From the cell containing the given text, extract its center point as (X, Y) coordinate. 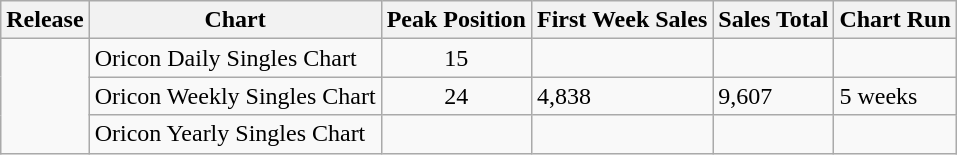
Oricon Daily Singles Chart (235, 58)
Release (45, 20)
First Week Sales (622, 20)
Sales Total (774, 20)
Chart Run (895, 20)
Oricon Weekly Singles Chart (235, 96)
5 weeks (895, 96)
Peak Position (456, 20)
15 (456, 58)
Oricon Yearly Singles Chart (235, 134)
Chart (235, 20)
4,838 (622, 96)
9,607 (774, 96)
24 (456, 96)
